Return the [X, Y] coordinate for the center point of the cell that contains the specified text.  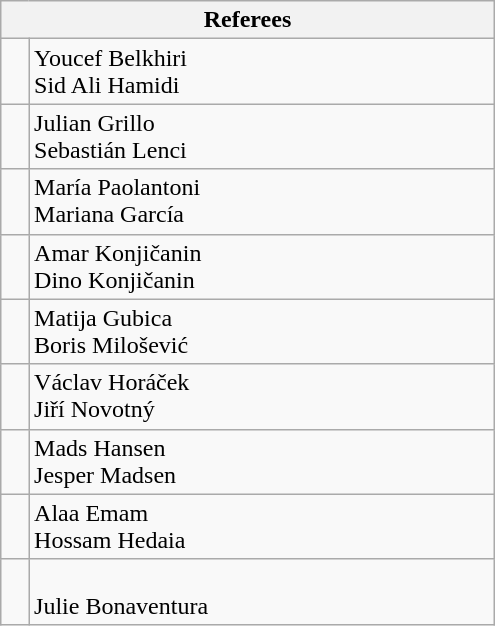
Julian GrilloSebastián Lenci [262, 136]
Referees [248, 20]
Mads HansenJesper Madsen [262, 462]
María PaolantoniMariana García [262, 202]
Amar KonjičaninDino Konjičanin [262, 266]
Matija GubicaBoris Milošević [262, 332]
Václav HoráčekJiří Novotný [262, 396]
Alaa EmamHossam Hedaia [262, 526]
Julie Bonaventura [262, 592]
Youcef BelkhiriSid Ali Hamidi [262, 72]
